Identify which cell holds the provided text, then report its (x, y) central coordinate. 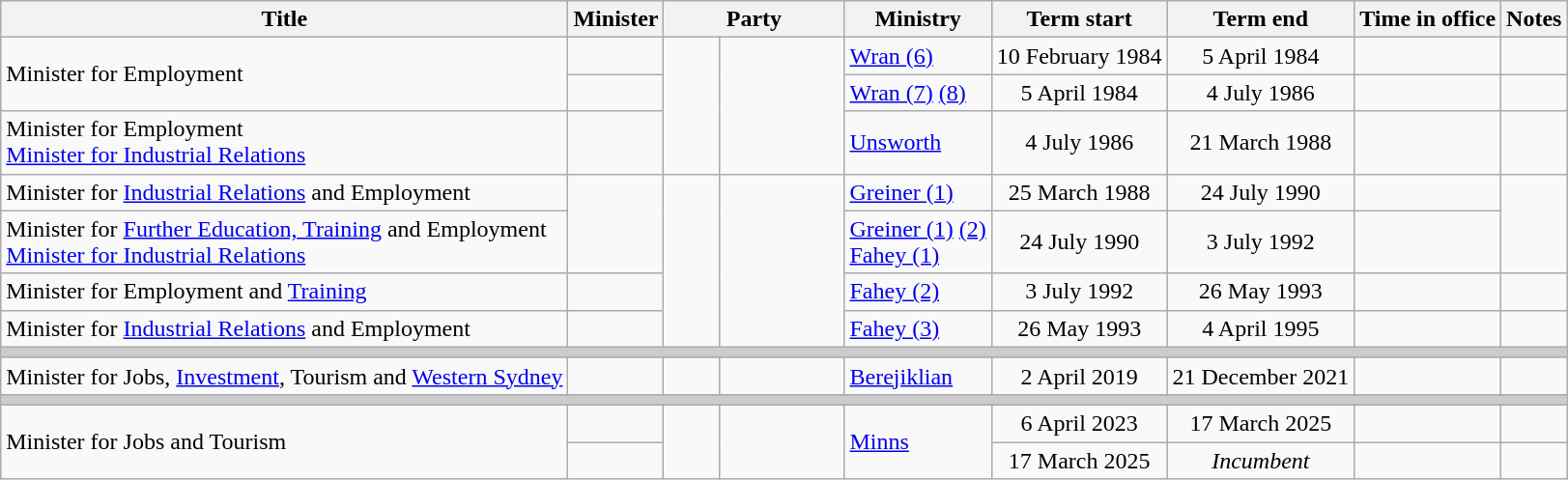
6 April 2023 (1079, 423)
Term end (1261, 19)
Title (284, 19)
Time in office (1428, 19)
Minister for Further Education, Training and EmploymentMinister for Industrial Relations (284, 241)
Incumbent (1261, 461)
Berejiklian (918, 376)
Party (754, 19)
10 February 1984 (1079, 56)
Unsworth (918, 143)
Minister for EmploymentMinister for Industrial Relations (284, 143)
4 April 1995 (1261, 328)
25 March 1988 (1079, 192)
Ministry (918, 19)
Greiner (1) (2)Fahey (1) (918, 241)
Minister (616, 19)
Minister for Employment (284, 74)
Notes (1534, 19)
Greiner (1) (918, 192)
Minister for Employment and Training (284, 292)
Minister for Jobs, Investment, Tourism and Western Sydney (284, 376)
Wran (6) (918, 56)
Minns (918, 441)
21 March 1988 (1261, 143)
2 April 2019 (1079, 376)
Minister for Jobs and Tourism (284, 441)
21 December 2021 (1261, 376)
Wran (7) (8) (918, 93)
Fahey (3) (918, 328)
Fahey (2) (918, 292)
Term start (1079, 19)
